Provide the (x, y) coordinate of the cell's center where the given text is located.  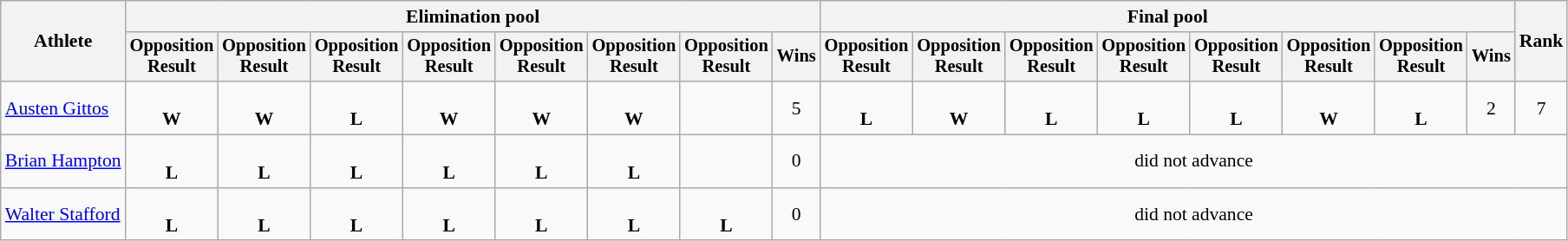
Final pool (1167, 16)
Austen Gittos (63, 107)
5 (796, 107)
2 (1492, 107)
Walter Stafford (63, 215)
Elimination pool (474, 16)
Athlete (63, 42)
Brian Hampton (63, 161)
Rank (1542, 42)
7 (1542, 107)
